From the cell containing the given text, extract its center point as [X, Y] coordinate. 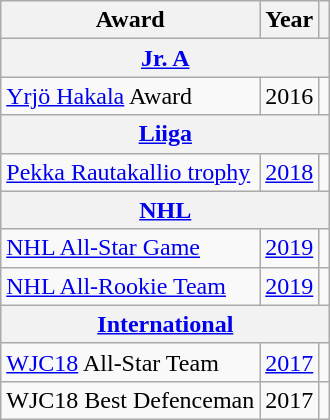
WJC18 All-Star Team [130, 362]
NHL [166, 210]
Award [130, 20]
Yrjö Hakala Award [130, 96]
Year [290, 20]
Pekka Rautakallio trophy [130, 172]
WJC18 Best Defenceman [130, 400]
2018 [290, 172]
International [166, 324]
Jr. A [166, 58]
NHL All-Star Game [130, 248]
NHL All-Rookie Team [130, 286]
2016 [290, 96]
Liiga [166, 134]
